Identify which cell holds the provided text, then report its [X, Y] central coordinate. 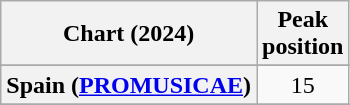
Peakposition [303, 34]
Spain (PROMUSICAE) [129, 85]
Chart (2024) [129, 34]
15 [303, 85]
